Identify which cell holds the provided text, then report its (X, Y) central coordinate. 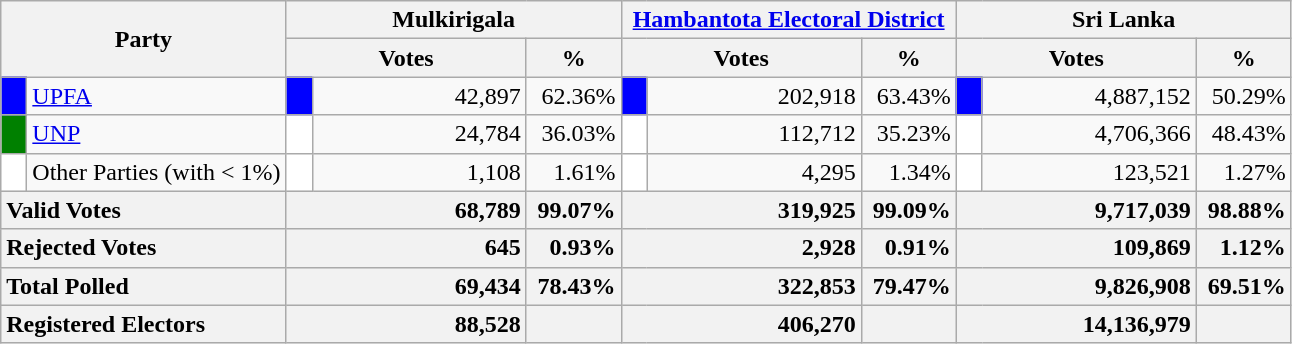
36.03% (574, 134)
Mulkirigala (454, 20)
1.12% (1244, 248)
112,712 (754, 134)
Hambantota Electoral District (788, 20)
Sri Lanka (1124, 20)
63.43% (908, 96)
406,270 (741, 324)
123,521 (1089, 172)
1.34% (908, 172)
322,853 (741, 286)
99.07% (574, 210)
1.27% (1244, 172)
62.36% (574, 96)
0.93% (574, 248)
109,869 (1076, 248)
24,784 (419, 134)
202,918 (754, 96)
319,925 (741, 210)
0.91% (908, 248)
1,108 (419, 172)
50.29% (1244, 96)
UPFA (156, 96)
Party (144, 39)
Valid Votes (144, 210)
1.61% (574, 172)
4,706,366 (1089, 134)
79.47% (908, 286)
68,789 (406, 210)
2,928 (741, 248)
14,136,979 (1076, 324)
99.09% (908, 210)
4,295 (754, 172)
Other Parties (with < 1%) (156, 172)
Total Polled (144, 286)
78.43% (574, 286)
69,434 (406, 286)
48.43% (1244, 134)
9,826,908 (1076, 286)
88,528 (406, 324)
Rejected Votes (144, 248)
9,717,039 (1076, 210)
98.88% (1244, 210)
42,897 (419, 96)
35.23% (908, 134)
4,887,152 (1089, 96)
69.51% (1244, 286)
UNP (156, 134)
Registered Electors (144, 324)
645 (406, 248)
